Pinpoint the cell where the given text exists, returning its (X, Y) midpoint coordinate. 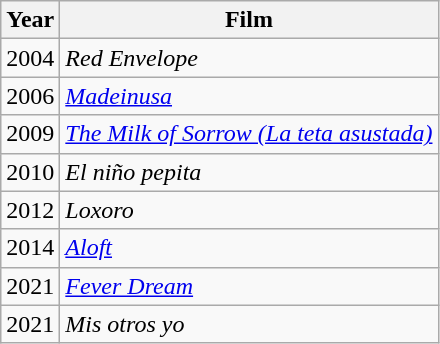
Red Envelope (249, 58)
2010 (30, 172)
2012 (30, 210)
Madeinusa (249, 96)
Fever Dream (249, 286)
The Milk of Sorrow (La teta asustada) (249, 134)
2006 (30, 96)
2009 (30, 134)
Film (249, 20)
El niño pepita (249, 172)
2004 (30, 58)
Loxoro (249, 210)
2014 (30, 248)
Aloft (249, 248)
Year (30, 20)
Mis otros yo (249, 324)
